Extract the (x, y) coordinate from the center of the cell holding the provided text.  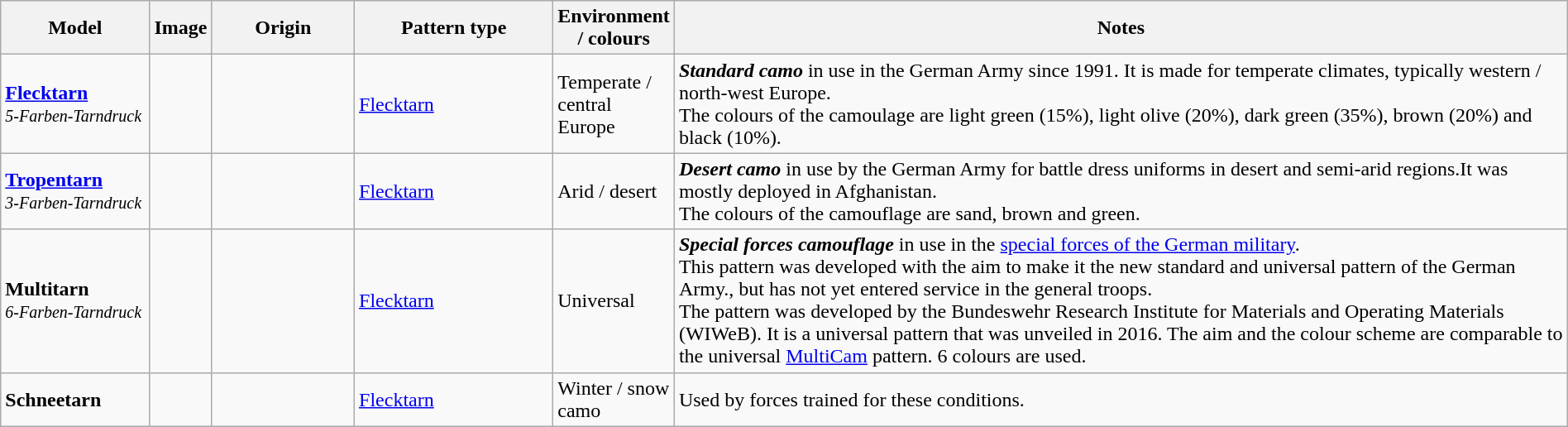
Environment / colours (614, 28)
Temperate / central Europe (614, 104)
Pattern type (454, 28)
Tropentarn3-Farben-Tarndruck (75, 191)
Multitarn6-Farben-Tarndruck (75, 301)
Flecktarn5-Farben-Tarndruck (75, 104)
Image (180, 28)
Arid / desert (614, 191)
Origin (283, 28)
Winter / snow camo (614, 399)
Notes (1121, 28)
Universal (614, 301)
Schneetarn (75, 399)
Used by forces trained for these conditions. (1121, 399)
Model (75, 28)
